Detect which cell encompasses the target text, then output its [X, Y] center coordinate. 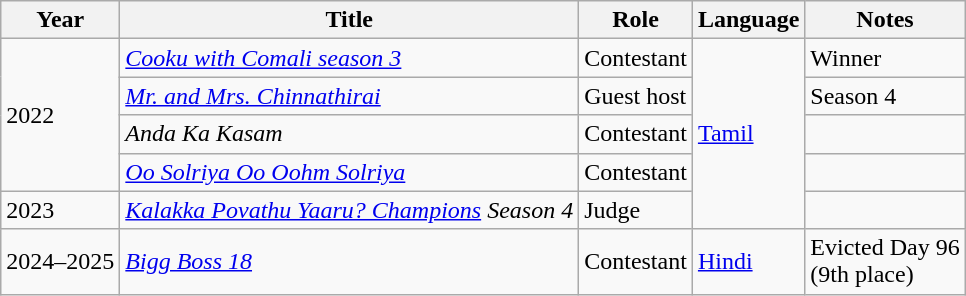
Notes [885, 20]
Year [60, 20]
Cooku with Comali season 3 [350, 58]
Oo Solriya Oo Oohm Solriya [350, 172]
Guest host [636, 96]
2024–2025 [60, 262]
Winner [885, 58]
Mr. and Mrs. Chinnathirai [350, 96]
Kalakka Povathu Yaaru? Champions Season 4 [350, 210]
2023 [60, 210]
Judge [636, 210]
Evicted Day 96(9th place) [885, 262]
Bigg Boss 18 [350, 262]
Anda Ka Kasam [350, 134]
Title [350, 20]
Season 4 [885, 96]
Tamil [748, 134]
2022 [60, 115]
Hindi [748, 262]
Language [748, 20]
Role [636, 20]
